Output the [X, Y] coordinate of the center of the cell containing the given text.  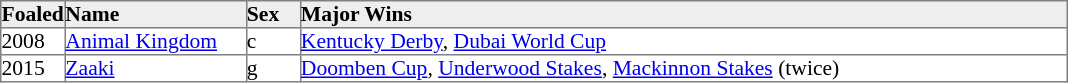
2008 [33, 42]
c [273, 42]
g [273, 68]
Kentucky Derby, Dubai World Cup [683, 42]
Name [156, 14]
Major Wins [683, 14]
Foaled [33, 14]
Doomben Cup, Underwood Stakes, Mackinnon Stakes (twice) [683, 68]
Sex [273, 14]
Zaaki [156, 68]
2015 [33, 68]
Animal Kingdom [156, 42]
